Capture the cell that displays the provided text and extract its (x, y) central coordinate. 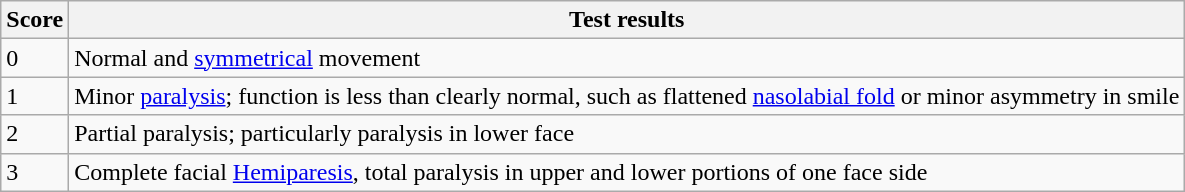
Minor paralysis; function is less than clearly normal, such as flattened nasolabial fold or minor asymmetry in smile (627, 96)
Complete facial Hemiparesis, total paralysis in upper and lower portions of one face side (627, 172)
2 (35, 134)
Partial paralysis; particularly paralysis in lower face (627, 134)
Test results (627, 20)
3 (35, 172)
0 (35, 58)
Normal and symmetrical movement (627, 58)
1 (35, 96)
Score (35, 20)
